Pinpoint the cell where the given text exists, returning its (x, y) midpoint coordinate. 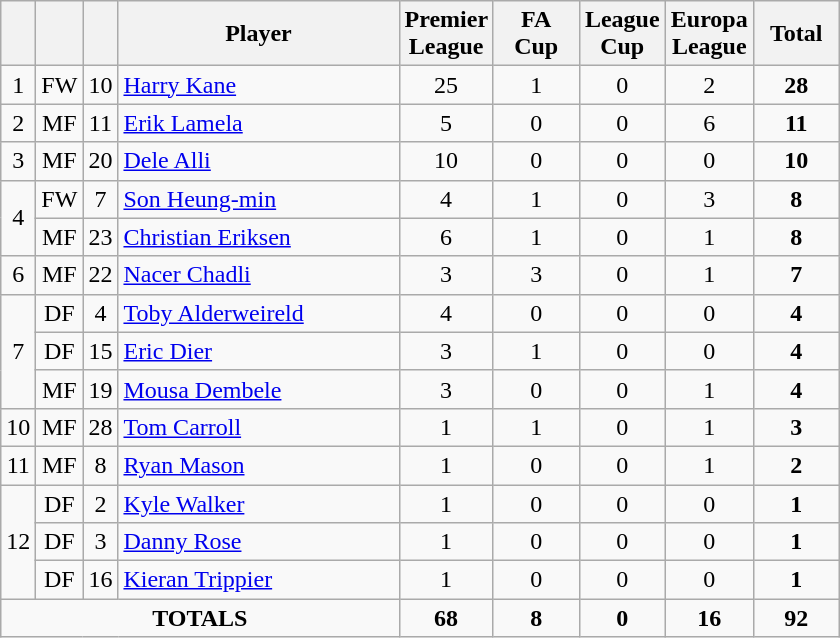
Erik Lamela (258, 123)
Player (258, 34)
12 (18, 541)
19 (100, 389)
20 (100, 161)
Ryan Mason (258, 465)
23 (100, 237)
Europa League (709, 34)
Nacer Chadli (258, 275)
Dele Alli (258, 161)
Danny Rose (258, 542)
TOTALS (200, 618)
FA Cup (536, 34)
68 (446, 618)
Total (796, 34)
5 (446, 123)
Eric Dier (258, 351)
Premier League (446, 34)
Kieran Trippier (258, 580)
League Cup (622, 34)
Son Heung-min (258, 199)
92 (796, 618)
Christian Eriksen (258, 237)
Harry Kane (258, 85)
Kyle Walker (258, 503)
Mousa Dembele (258, 389)
Tom Carroll (258, 427)
25 (446, 85)
22 (100, 275)
Toby Alderweireld (258, 313)
15 (100, 351)
